Search for the cell housing the specified text and yield its (X, Y) center coordinate. 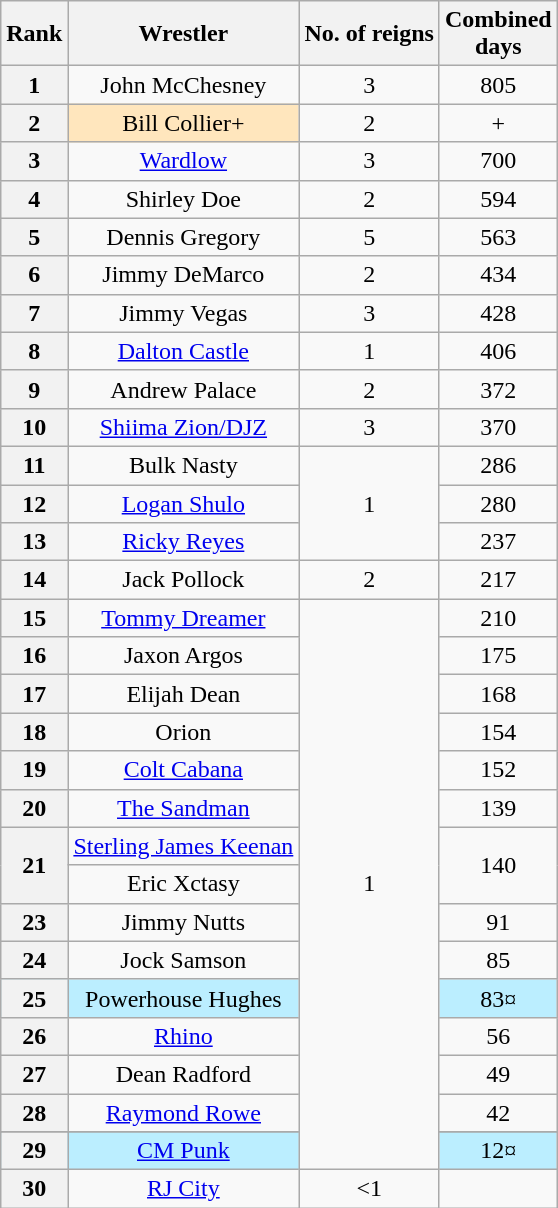
210 (498, 618)
175 (498, 656)
<1 (370, 1189)
91 (498, 922)
152 (498, 770)
10 (34, 427)
30 (34, 1189)
Jimmy DeMarco (184, 275)
11 (34, 465)
17 (34, 694)
Powerhouse Hughes (184, 998)
Shiima Zion/DJZ (184, 427)
Combineddays (498, 34)
6 (34, 275)
Dalton Castle (184, 351)
237 (498, 542)
168 (498, 694)
Raymond Rowe (184, 1113)
280 (498, 503)
85 (498, 960)
83¤ (498, 998)
28 (34, 1113)
Jaxon Argos (184, 656)
42 (498, 1113)
25 (34, 998)
Bill Collier+ (184, 123)
Elijah Dean (184, 694)
The Sandman (184, 808)
563 (498, 237)
No. of reigns (370, 34)
14 (34, 580)
Orion (184, 732)
13 (34, 542)
20 (34, 808)
29 (34, 1151)
19 (34, 770)
434 (498, 275)
23 (34, 922)
Dean Radford (184, 1074)
Sterling James Keenan (184, 846)
154 (498, 732)
Ricky Reyes (184, 542)
370 (498, 427)
Eric Xctasy (184, 884)
700 (498, 161)
Wardlow (184, 161)
406 (498, 351)
286 (498, 465)
RJ City (184, 1189)
Shirley Doe (184, 199)
24 (34, 960)
Rhino (184, 1036)
15 (34, 618)
139 (498, 808)
594 (498, 199)
428 (498, 313)
8 (34, 351)
Andrew Palace (184, 389)
12 (34, 503)
Dennis Gregory (184, 237)
Jock Samson (184, 960)
217 (498, 580)
805 (498, 85)
27 (34, 1074)
+ (498, 123)
Rank (34, 34)
9 (34, 389)
Jack Pollock (184, 580)
Bulk Nasty (184, 465)
Jimmy Vegas (184, 313)
John McChesney (184, 85)
Logan Shulo (184, 503)
140 (498, 865)
49 (498, 1074)
Colt Cabana (184, 770)
Wrestler (184, 34)
7 (34, 313)
18 (34, 732)
21 (34, 865)
CM Punk (184, 1151)
4 (34, 199)
Jimmy Nutts (184, 922)
372 (498, 389)
56 (498, 1036)
12¤ (498, 1151)
Tommy Dreamer (184, 618)
16 (34, 656)
26 (34, 1036)
